Find where the given text appears and provide that cell's center as (x, y) coordinate. 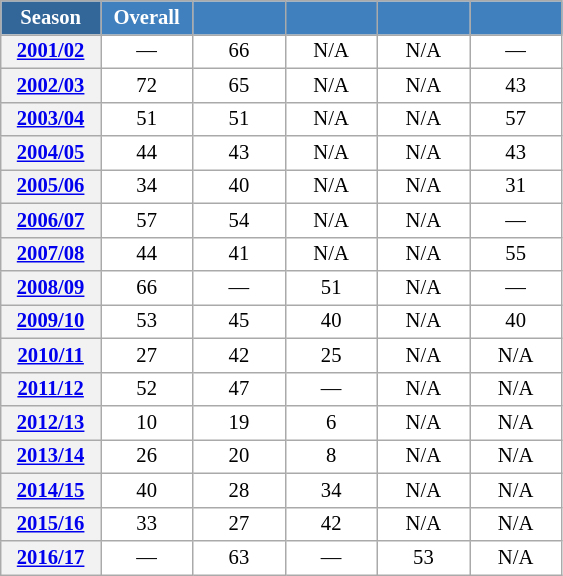
2002/03 (51, 85)
26 (146, 456)
6 (331, 423)
2007/08 (51, 254)
31 (516, 186)
63 (239, 557)
55 (516, 254)
Overall (146, 17)
2011/12 (51, 389)
2001/02 (51, 51)
2012/13 (51, 423)
2014/15 (51, 490)
2005/06 (51, 186)
2015/16 (51, 524)
20 (239, 456)
2008/09 (51, 287)
72 (146, 85)
2010/11 (51, 355)
2004/05 (51, 153)
10 (146, 423)
33 (146, 524)
41 (239, 254)
2003/04 (51, 119)
2006/07 (51, 220)
52 (146, 389)
2013/14 (51, 456)
8 (331, 456)
65 (239, 85)
2016/17 (51, 557)
45 (239, 321)
2009/10 (51, 321)
25 (331, 355)
28 (239, 490)
19 (239, 423)
54 (239, 220)
47 (239, 389)
Season (51, 17)
